Identify which cell holds the provided text, then report its (x, y) central coordinate. 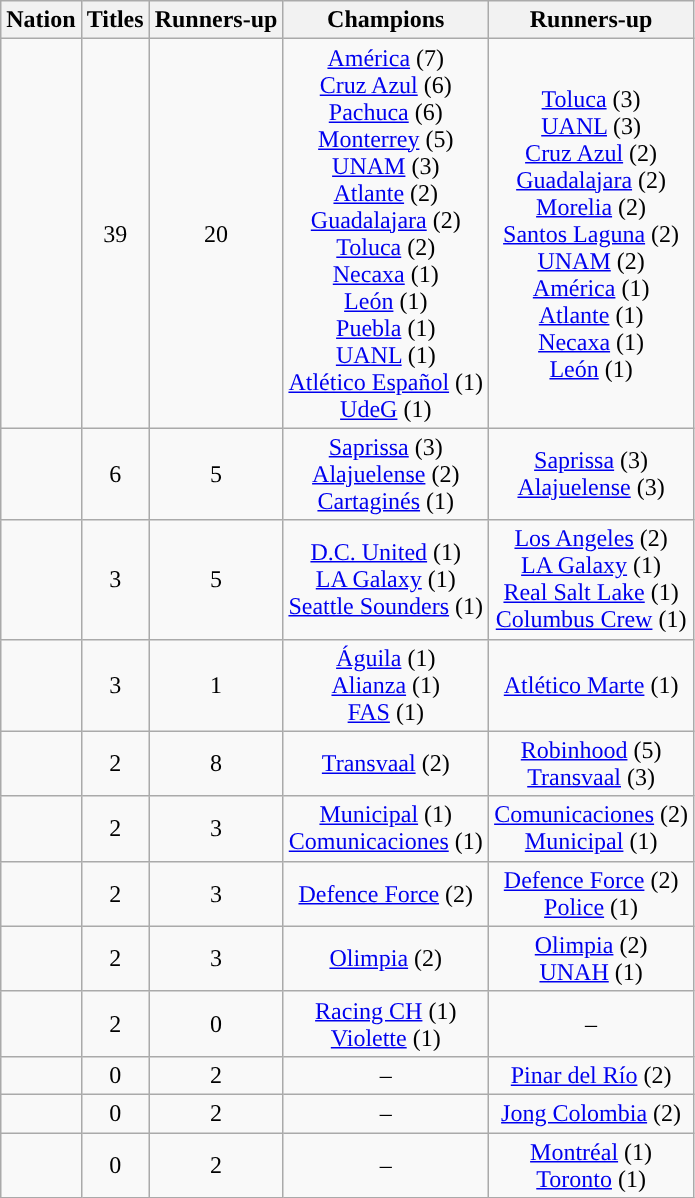
Defence Force (2)Police (1) (592, 894)
8 (216, 764)
Atlético Marte (1) (592, 685)
Defence Force (2) (386, 894)
Montréal (1)Toronto (1) (592, 1164)
Robinhood (5)Transvaal (3) (592, 764)
Saprissa (3)Alajuelense (2)Cartaginés (1) (386, 474)
D.C. United (1)LA Galaxy (1)Seattle Sounders (1) (386, 580)
6 (115, 474)
Municipal (1)Comunicaciones (1) (386, 828)
Comunicaciones (2)Municipal (1) (592, 828)
Nation (41, 20)
Los Angeles (2)LA Galaxy (1)Real Salt Lake (1)Columbus Crew (1) (592, 580)
Transvaal (2) (386, 764)
Toluca (3)UANL (3)Cruz Azul (2)Guadalajara (2)Morelia (2)Santos Laguna (2)UNAM (2)América (1)Atlante (1)Necaxa (1)León (1) (592, 234)
Titles (115, 20)
Pinar del Río (2) (592, 1075)
Olimpia (2) (386, 958)
Jong Colombia (2) (592, 1113)
39 (115, 234)
1 (216, 685)
20 (216, 234)
Racing CH (1)Violette (1) (386, 1024)
Águila (1)Alianza (1)FAS (1) (386, 685)
Champions (386, 20)
Saprissa (3)Alajuelense (3) (592, 474)
Olimpia (2)UNAH (1) (592, 958)
